Provide the [x, y] coordinate of the cell's center where the given text is located.  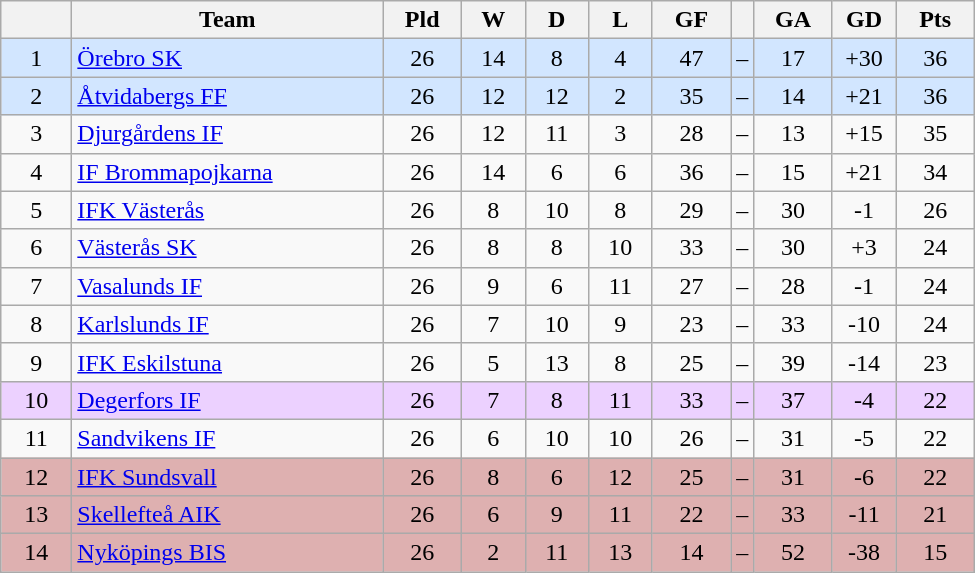
Pts [936, 20]
Västerås SK [228, 248]
W [493, 20]
Karlslunds IF [228, 324]
-5 [864, 438]
Djurgårdens IF [228, 134]
L [621, 20]
Degerfors IF [228, 400]
-4 [864, 400]
1 [36, 58]
34 [936, 172]
D [557, 20]
17 [794, 58]
Nyköpings BIS [228, 553]
Åtvidabergs FF [228, 96]
-6 [864, 477]
27 [692, 286]
-10 [864, 324]
21 [936, 515]
-11 [864, 515]
52 [794, 553]
GA [794, 20]
Örebro SK [228, 58]
+30 [864, 58]
IFK Eskilstuna [228, 362]
37 [794, 400]
GF [692, 20]
-14 [864, 362]
GD [864, 20]
Pld [422, 20]
Vasalunds IF [228, 286]
IF Brommapojkarna [228, 172]
IFK Sundsvall [228, 477]
Sandvikens IF [228, 438]
29 [692, 210]
47 [692, 58]
Skellefteå AIK [228, 515]
Team [228, 20]
-38 [864, 553]
IFK Västerås [228, 210]
+3 [864, 248]
39 [794, 362]
+15 [864, 134]
